Find where the given text appears and provide that cell's center as [X, Y] coordinate. 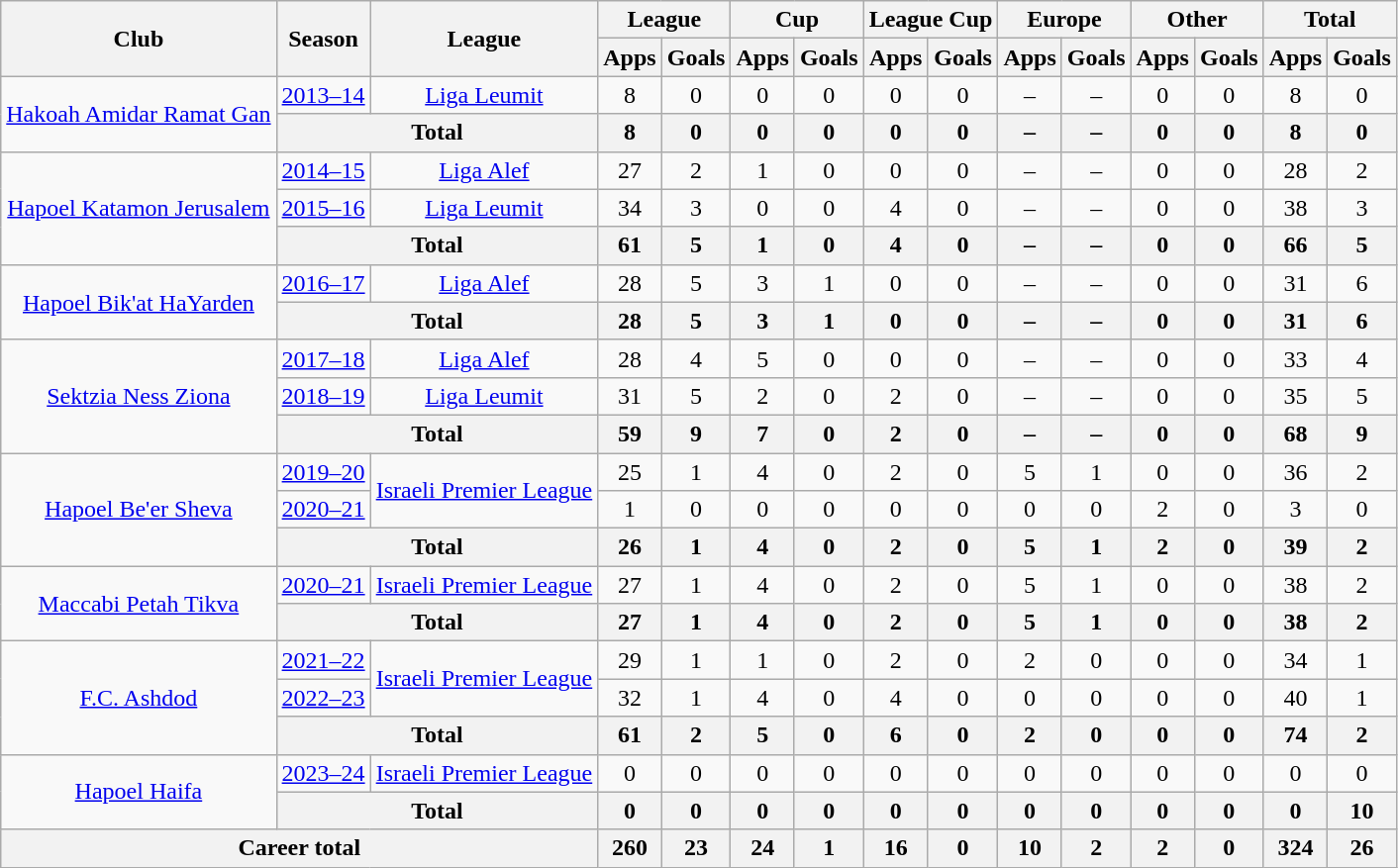
25 [630, 472]
Career total [299, 848]
Hakoah Amidar Ramat Gan [139, 114]
Hapoel Haifa [139, 792]
33 [1295, 358]
League Cup [931, 20]
7 [762, 434]
Europe [1064, 20]
23 [696, 848]
Cup [797, 20]
2013–14 [323, 95]
2023–24 [323, 773]
29 [630, 660]
Hapoel Bik'at HaYarden [139, 302]
Club [139, 39]
24 [762, 848]
F.C. Ashdod [139, 698]
Hapoel Katamon Jerusalem [139, 208]
2022–23 [323, 698]
68 [1295, 434]
2015–16 [323, 208]
32 [630, 698]
2014–15 [323, 170]
74 [1295, 735]
2021–22 [323, 660]
16 [895, 848]
59 [630, 434]
35 [1295, 396]
Maccabi Petah Tikva [139, 604]
2017–18 [323, 358]
2016–17 [323, 283]
Sektzia Ness Ziona [139, 396]
2019–20 [323, 472]
324 [1295, 848]
40 [1295, 698]
2018–19 [323, 396]
Season [323, 39]
Other [1197, 20]
36 [1295, 472]
66 [1295, 245]
39 [1295, 547]
Hapoel Be'er Sheva [139, 510]
260 [630, 848]
